Determine the (x, y) coordinate at the center of the cell enclosing the given text.  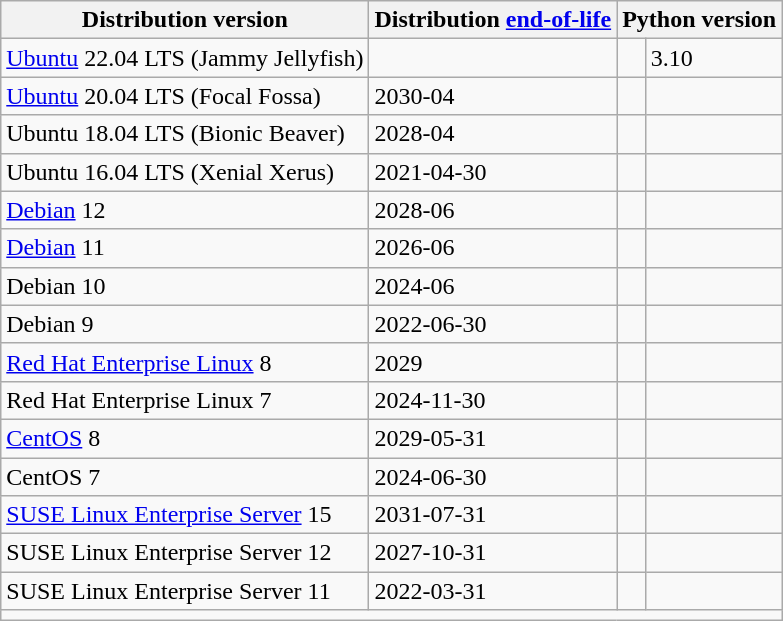
Debian 10 (185, 286)
2021-04-30 (493, 172)
2022-03-31 (493, 591)
2031-07-31 (493, 515)
2022-06-30 (493, 324)
2026-06 (493, 248)
2030-04 (493, 96)
Distribution end-of-life (493, 20)
CentOS 7 (185, 477)
Red Hat Enterprise Linux 8 (185, 362)
CentOS 8 (185, 438)
Ubuntu 16.04 LTS (Xenial Xerus) (185, 172)
2029-05-31 (493, 438)
2024-06-30 (493, 477)
2024-11-30 (493, 400)
SUSE Linux Enterprise Server 11 (185, 591)
Debian 11 (185, 248)
Debian 12 (185, 210)
2027-10-31 (493, 553)
SUSE Linux Enterprise Server 12 (185, 553)
2024-06 (493, 286)
3.10 (714, 58)
Debian 9 (185, 324)
Red Hat Enterprise Linux 7 (185, 400)
Distribution version (185, 20)
2028-04 (493, 134)
Ubuntu 20.04 LTS (Focal Fossa) (185, 96)
2029 (493, 362)
2028-06 (493, 210)
Ubuntu 18.04 LTS (Bionic Beaver) (185, 134)
Ubuntu 22.04 LTS (Jammy Jellyfish) (185, 58)
Python version (700, 20)
SUSE Linux Enterprise Server 15 (185, 515)
